Locate the cell with the specified text and output its (x, y) center coordinate. 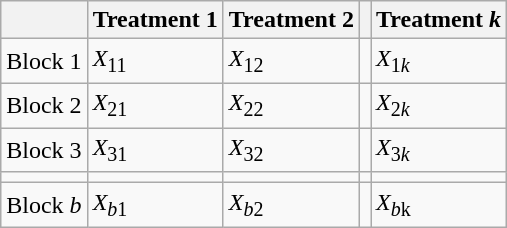
Block 2 (44, 105)
X12 (291, 61)
Treatment 1 (155, 20)
Xb2 (291, 205)
X21 (155, 105)
X2k (438, 105)
X3k (438, 150)
X22 (291, 105)
X11 (155, 61)
X32 (291, 150)
Block 1 (44, 61)
Block b (44, 205)
Treatment k (438, 20)
Treatment 2 (291, 20)
Xb1 (155, 205)
X31 (155, 150)
Block 3 (44, 150)
Xbk (438, 205)
X1k (438, 61)
